Determine the [X, Y] coordinate at the center of the cell enclosing the given text.  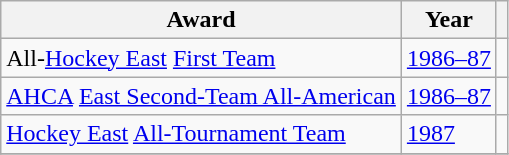
Award [202, 20]
1987 [448, 134]
All-Hockey East First Team [202, 58]
Year [448, 20]
AHCA East Second-Team All-American [202, 96]
Hockey East All-Tournament Team [202, 134]
